Determine the [X, Y] coordinate at the center of the cell enclosing the given text.  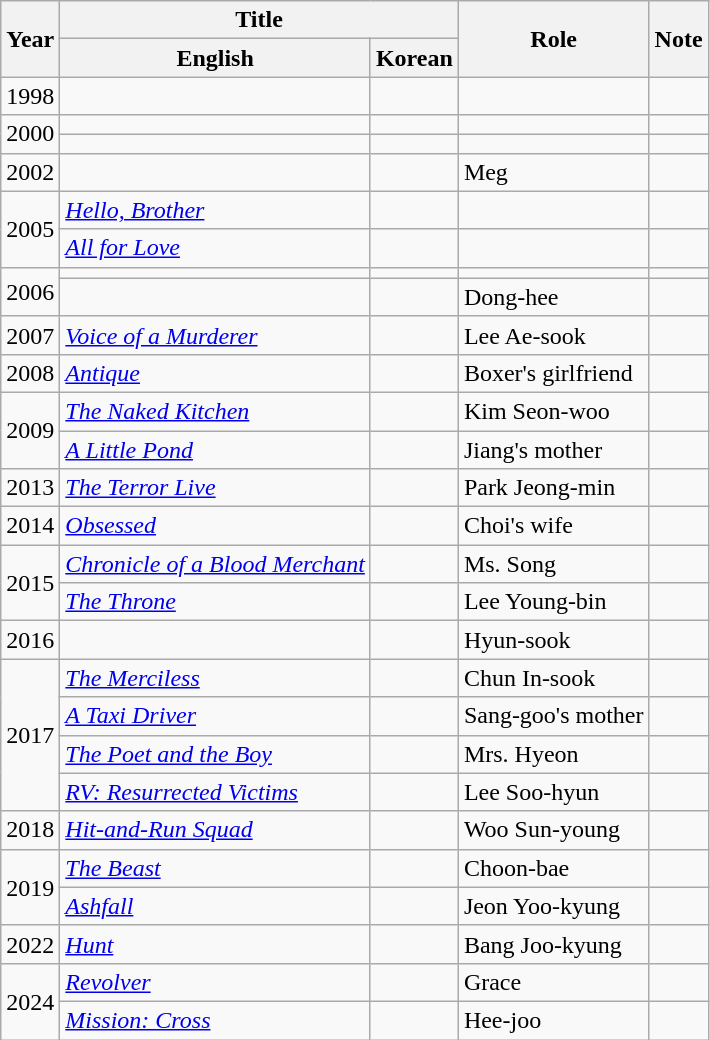
2013 [30, 488]
Choi's wife [554, 526]
2009 [30, 430]
Hee-joo [554, 1020]
2018 [30, 830]
The Throne [216, 602]
Antique [216, 373]
Kim Seon-woo [554, 411]
2024 [30, 1001]
Dong-hee [554, 297]
2005 [30, 229]
Year [30, 39]
Ms. Song [554, 564]
The Beast [216, 868]
Lee Ae-sook [554, 335]
2002 [30, 172]
Jiang's mother [554, 449]
Choon-bae [554, 868]
The Naked Kitchen [216, 411]
Mrs. Hyeon [554, 754]
Note [678, 39]
A Taxi Driver [216, 716]
Hyun-sook [554, 640]
1998 [30, 96]
2000 [30, 134]
Korean [414, 58]
Hello, Brother [216, 210]
Jeon Yoo-kyung [554, 906]
The Terror Live [216, 488]
RV: Resurrected Victims [216, 792]
Role [554, 39]
Voice of a Murderer [216, 335]
Bang Joo-kyung [554, 944]
Park Jeong-min [554, 488]
Chronicle of a Blood Merchant [216, 564]
Grace [554, 982]
Title [260, 20]
2006 [30, 292]
2007 [30, 335]
2019 [30, 887]
Lee Young-bin [554, 602]
2014 [30, 526]
Hunt [216, 944]
English [216, 58]
Mission: Cross [216, 1020]
Lee Soo-hyun [554, 792]
2008 [30, 373]
Woo Sun-young [554, 830]
2022 [30, 944]
2017 [30, 735]
The Poet and the Boy [216, 754]
A Little Pond [216, 449]
Obsessed [216, 526]
2016 [30, 640]
2015 [30, 583]
The Merciless [216, 678]
All for Love [216, 248]
Hit-and-Run Squad [216, 830]
Chun In-sook [554, 678]
Ashfall [216, 906]
Sang-goo's mother [554, 716]
Revolver [216, 982]
Boxer's girlfriend [554, 373]
Meg [554, 172]
